Return (X, Y) of the center of cell containing provided text 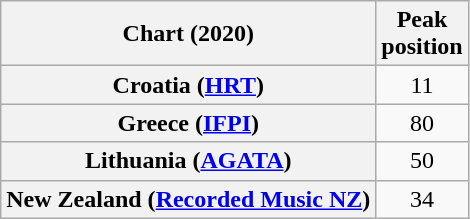
34 (422, 199)
50 (422, 161)
Greece (IFPI) (188, 123)
Lithuania (AGATA) (188, 161)
Chart (2020) (188, 34)
11 (422, 85)
Croatia (HRT) (188, 85)
Peakposition (422, 34)
80 (422, 123)
New Zealand (Recorded Music NZ) (188, 199)
